Capture the cell that displays the provided text and extract its [X, Y] central coordinate. 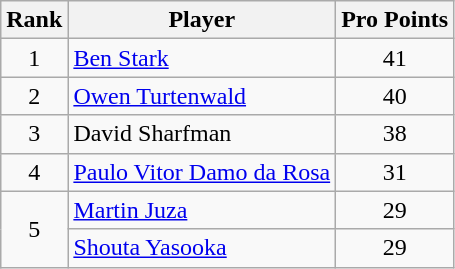
Paulo Vitor Damo da Rosa [202, 172]
David Sharfman [202, 134]
38 [395, 134]
Ben Stark [202, 58]
5 [34, 229]
31 [395, 172]
Player [202, 20]
Shouta Yasooka [202, 248]
40 [395, 96]
4 [34, 172]
Owen Turtenwald [202, 96]
Rank [34, 20]
1 [34, 58]
41 [395, 58]
Pro Points [395, 20]
3 [34, 134]
2 [34, 96]
Martin Juza [202, 210]
